Extract the (X, Y) coordinate from the center of the cell holding the provided text.  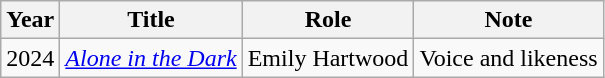
Emily Hartwood (328, 58)
Note (508, 20)
Voice and likeness (508, 58)
Alone in the Dark (151, 58)
2024 (30, 58)
Role (328, 20)
Year (30, 20)
Title (151, 20)
